Determine the (X, Y) coordinate at the center of the cell enclosing the given text.  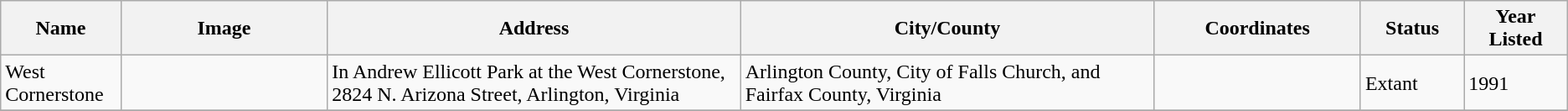
In Andrew Ellicott Park at the West Cornerstone, 2824 N. Arizona Street, Arlington, Virginia (534, 82)
Address (534, 29)
Name (60, 29)
West Cornerstone (60, 82)
Status (1412, 29)
Extant (1412, 82)
Arlington County, City of Falls Church, and Fairfax County, Virginia (946, 82)
YearListed (1516, 29)
1991 (1516, 82)
Coordinates (1258, 29)
Image (224, 29)
City/County (946, 29)
